Determine the (x, y) coordinate at the center of the cell enclosing the given text.  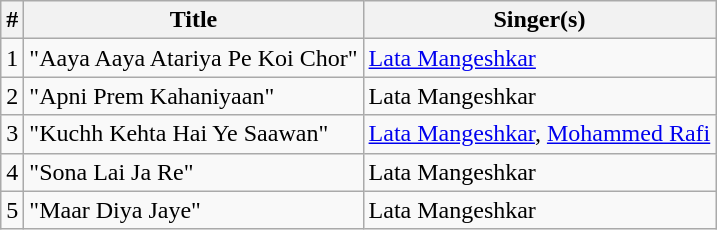
"Kuchh Kehta Hai Ye Saawan" (194, 134)
3 (12, 134)
"Maar Diya Jaye" (194, 210)
"Aaya Aaya Atariya Pe Koi Chor" (194, 58)
"Sona Lai Ja Re" (194, 172)
# (12, 20)
Singer(s) (540, 20)
2 (12, 96)
4 (12, 172)
Title (194, 20)
Lata Mangeshkar, Mohammed Rafi (540, 134)
5 (12, 210)
1 (12, 58)
"Apni Prem Kahaniyaan" (194, 96)
